Locate the cell with the specified text and output its [x, y] center coordinate. 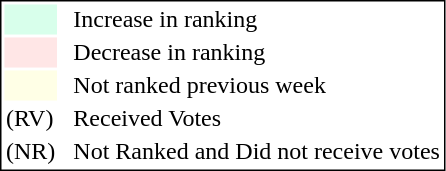
Decrease in ranking [257, 53]
(NR) [30, 151]
Received Votes [257, 119]
Not Ranked and Did not receive votes [257, 151]
Increase in ranking [257, 19]
(RV) [30, 119]
Not ranked previous week [257, 85]
